Identify which cell holds the provided text, then report its (x, y) central coordinate. 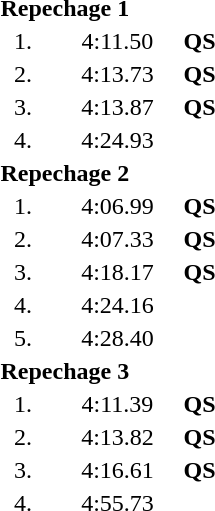
4:24.93 (118, 140)
4:11.50 (118, 41)
4:16.61 (118, 470)
4:11.39 (118, 404)
4:13.73 (118, 74)
4:13.82 (118, 437)
4:07.33 (118, 239)
4:06.99 (118, 206)
4:24.16 (118, 305)
4:28.40 (118, 338)
4:18.17 (118, 272)
4:13.87 (118, 107)
